Scan for the cell matching the given text and deliver its [x, y] coordinate at center. 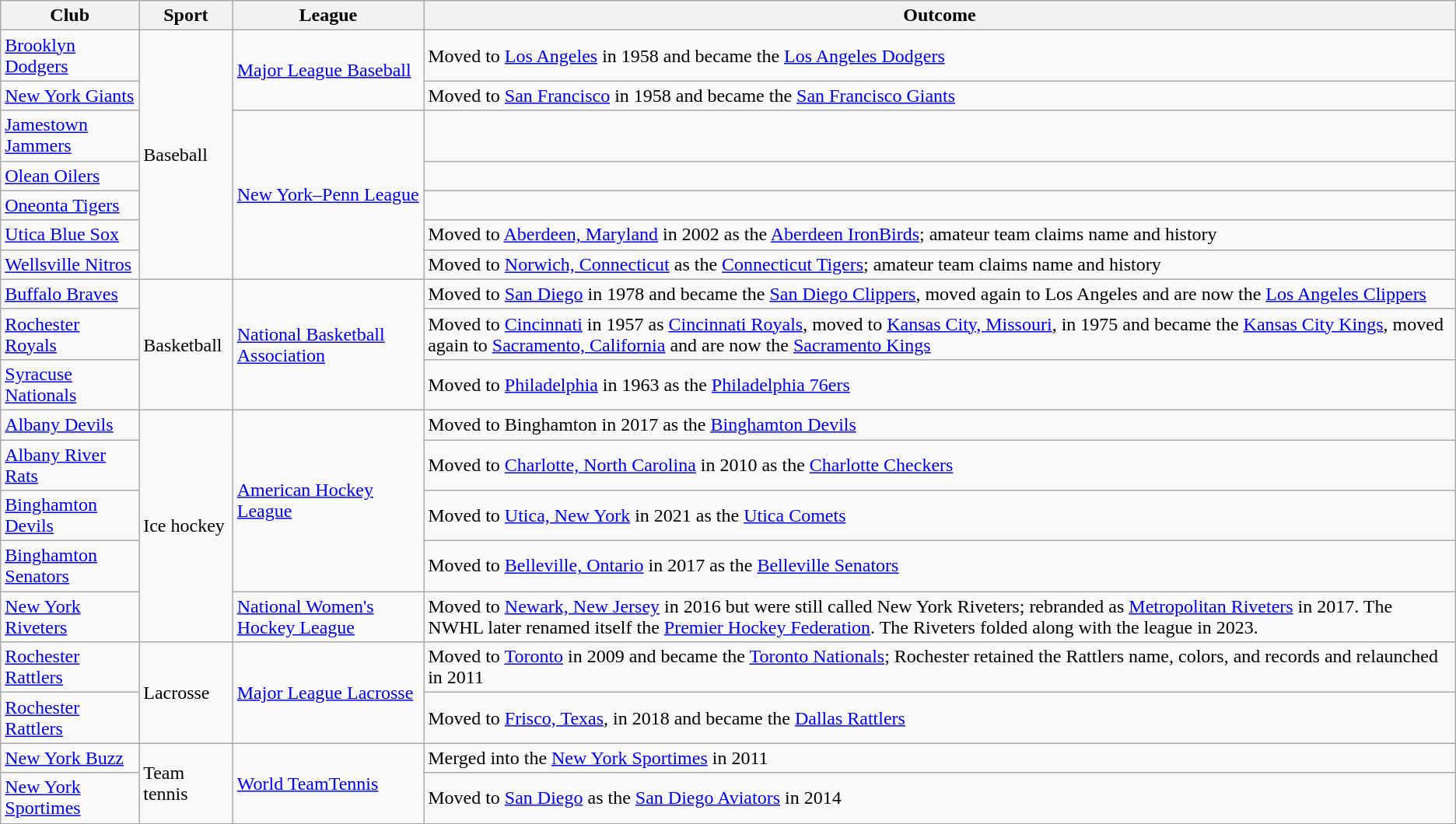
Major League Baseball [328, 70]
Moved to San Diego as the San Diego Aviators in 2014 [940, 798]
New York Buzz [70, 758]
Rochester Royals [70, 334]
Moved to Philadelphia in 1963 as the Philadelphia 76ers [940, 384]
National Basketball Association [328, 344]
Moved to Binghamton in 2017 as the Binghamton Devils [940, 424]
Albany Devils [70, 424]
Moved to San Diego in 1978 and became the San Diego Clippers, moved again to Los Angeles and are now the Los Angeles Clippers [940, 294]
Moved to Charlotte, North Carolina in 2010 as the Charlotte Checkers [940, 465]
Baseball [187, 155]
Wellsville Nitros [70, 264]
Utica Blue Sox [70, 235]
Outcome [940, 16]
Moved to Aberdeen, Maryland in 2002 as the Aberdeen IronBirds; amateur team claims name and history [940, 235]
American Hockey League [328, 501]
World TeamTennis [328, 784]
Ice hockey [187, 525]
Moved to Norwich, Connecticut as the Connecticut Tigers; amateur team claims name and history [940, 264]
Olean Oilers [70, 176]
New York Sportimes [70, 798]
New York–Penn League [328, 194]
Moved to Toronto in 2009 and became the Toronto Nationals; Rochester retained the Rattlers name, colors, and records and relaunched in 2011 [940, 667]
Syracuse Nationals [70, 384]
Jamestown Jammers [70, 135]
New York Giants [70, 96]
Moved to San Francisco in 1958 and became the San Francisco Giants [940, 96]
Binghamton Devils [70, 516]
Moved to Utica, New York in 2021 as the Utica Comets [940, 516]
Lacrosse [187, 693]
Team tennis [187, 784]
Albany River Rats [70, 465]
Moved to Los Angeles in 1958 and became the Los Angeles Dodgers [940, 56]
Moved to Belleville, Ontario in 2017 as the Belleville Senators [940, 566]
League [328, 16]
New York Riveters [70, 617]
Moved to Frisco, Texas, in 2018 and became the Dallas Rattlers [940, 718]
Basketball [187, 344]
Oneonta Tigers [70, 205]
Sport [187, 16]
Merged into the New York Sportimes in 2011 [940, 758]
National Women's Hockey League [328, 617]
Binghamton Senators [70, 566]
Buffalo Braves [70, 294]
Club [70, 16]
Brooklyn Dodgers [70, 56]
Major League Lacrosse [328, 693]
